Return (X, Y) of the center of cell containing provided text 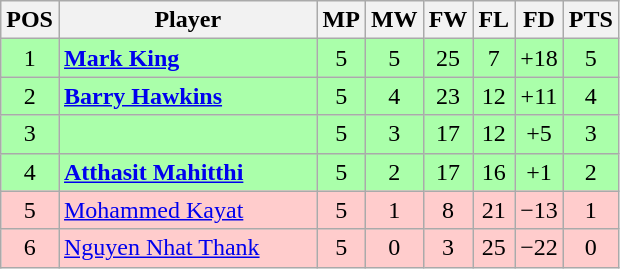
Mark King (188, 58)
−22 (540, 248)
6 (30, 248)
FW (448, 20)
8 (448, 210)
POS (30, 20)
+5 (540, 134)
+18 (540, 58)
−13 (540, 210)
FL (494, 20)
Atthasit Mahitthi (188, 172)
16 (494, 172)
23 (448, 96)
FD (540, 20)
+1 (540, 172)
Barry Hawkins (188, 96)
7 (494, 58)
21 (494, 210)
+11 (540, 96)
MW (394, 20)
Player (188, 20)
MP (341, 20)
Mohammed Kayat (188, 210)
PTS (590, 20)
Nguyen Nhat Thank (188, 248)
